Return [X, Y] of the center of cell containing provided text 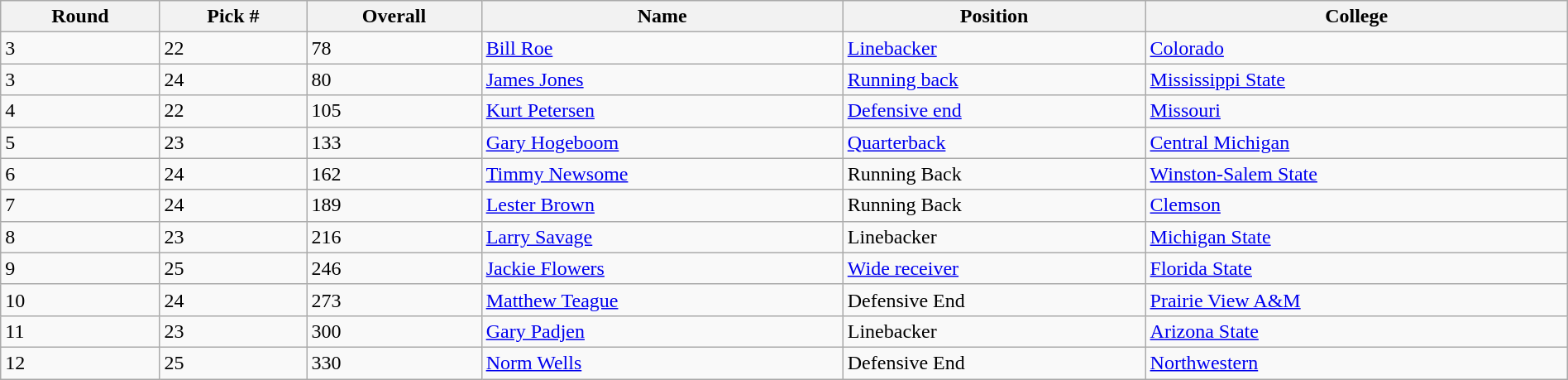
Larry Savage [662, 237]
330 [394, 363]
133 [394, 142]
78 [394, 48]
105 [394, 111]
246 [394, 268]
Name [662, 17]
162 [394, 174]
189 [394, 205]
12 [80, 363]
James Jones [662, 79]
5 [80, 142]
Lester Brown [662, 205]
216 [394, 237]
Position [994, 17]
Bill Roe [662, 48]
7 [80, 205]
300 [394, 331]
Gary Hogeboom [662, 142]
Prairie View A&M [1356, 300]
11 [80, 331]
Winston-Salem State [1356, 174]
Timmy Newsome [662, 174]
Florida State [1356, 268]
273 [394, 300]
Central Michigan [1356, 142]
9 [80, 268]
Colorado [1356, 48]
College [1356, 17]
Norm Wells [662, 363]
Overall [394, 17]
8 [80, 237]
10 [80, 300]
Running back [994, 79]
6 [80, 174]
Michigan State [1356, 237]
Quarterback [994, 142]
Defensive end [994, 111]
Round [80, 17]
Missouri [1356, 111]
Pick # [233, 17]
Mississippi State [1356, 79]
Clemson [1356, 205]
Northwestern [1356, 363]
Arizona State [1356, 331]
Jackie Flowers [662, 268]
80 [394, 79]
Wide receiver [994, 268]
4 [80, 111]
Kurt Petersen [662, 111]
Matthew Teague [662, 300]
Gary Padjen [662, 331]
